Provide the [x, y] coordinate of the cell's center where the given text is located.  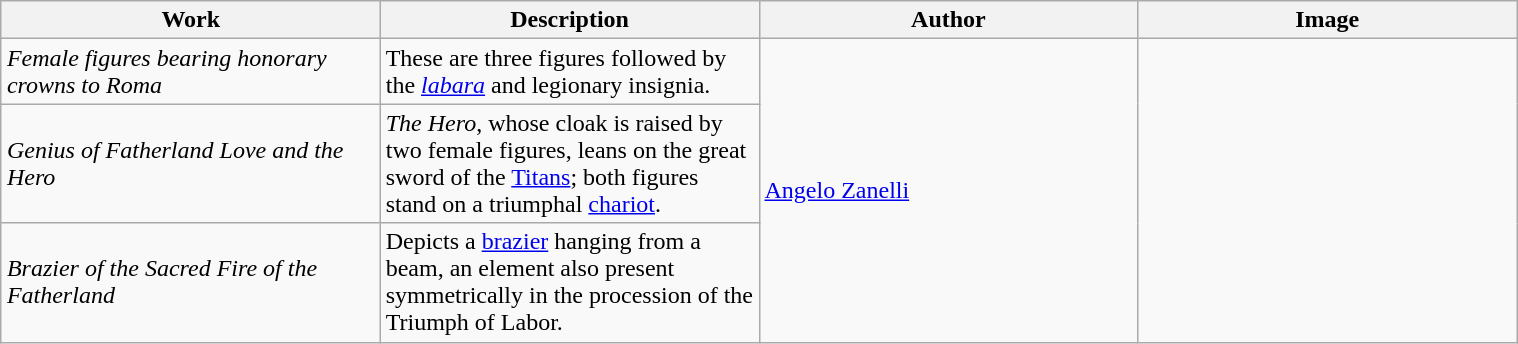
The Hero, whose cloak is raised by two female figures, leans on the great sword of the Titans; both figures stand on a triumphal chariot. [570, 164]
Description [570, 20]
These are three figures followed by the labara and legionary insignia. [570, 72]
Female figures bearing honorary crowns to Roma [190, 72]
Angelo Zanelli [948, 190]
Genius of Fatherland Love and the Hero [190, 164]
Author [948, 20]
Depicts a brazier hanging from a beam, an element also present symmetrically in the procession of the Triumph of Labor. [570, 282]
Brazier of the Sacred Fire of the Fatherland [190, 282]
Image [1328, 20]
Work [190, 20]
